Return [x, y] of the center of cell containing provided text 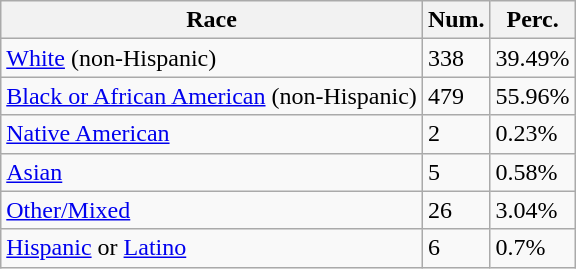
6 [456, 248]
Num. [456, 20]
0.7% [532, 248]
0.23% [532, 134]
0.58% [532, 172]
White (non-Hispanic) [212, 58]
Perc. [532, 20]
55.96% [532, 96]
479 [456, 96]
Native American [212, 134]
338 [456, 58]
2 [456, 134]
Hispanic or Latino [212, 248]
Race [212, 20]
39.49% [532, 58]
Asian [212, 172]
Black or African American (non-Hispanic) [212, 96]
3.04% [532, 210]
Other/Mixed [212, 210]
5 [456, 172]
26 [456, 210]
